Determine the (x, y) coordinate at the center of the cell enclosing the given text.  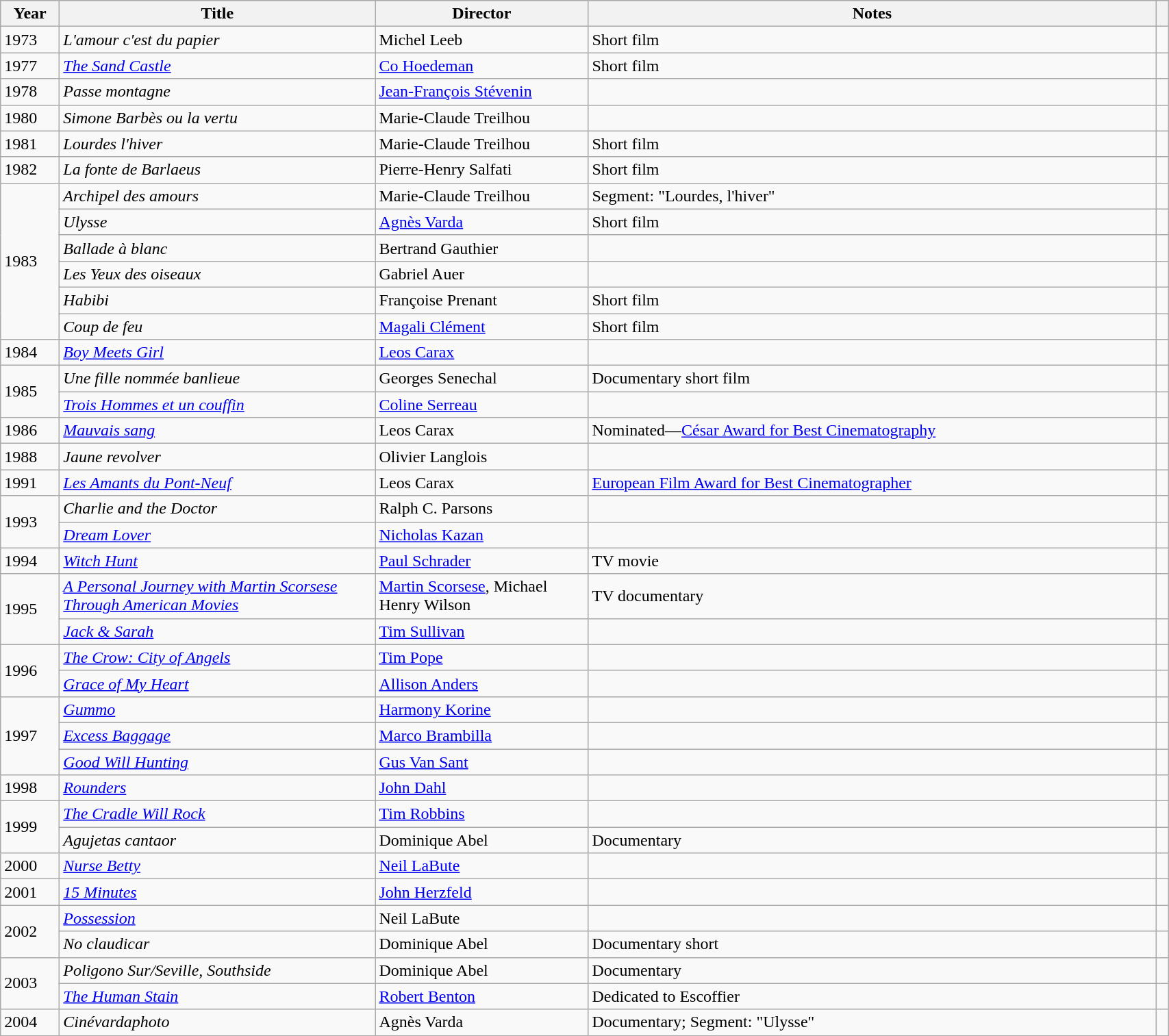
1980 (30, 118)
1993 (30, 522)
Mauvais sang (218, 431)
Georges Senechal (482, 379)
John Dahl (482, 788)
Martin Scorsese, Michael Henry Wilson (482, 596)
Documentary; Segment: "Ulysse" (872, 1022)
La fonte de Barlaeus (218, 170)
1988 (30, 457)
Bertrand Gauthier (482, 248)
Documentary short film (872, 379)
Paul Schrader (482, 561)
No claudicar (218, 944)
TV documentary (872, 596)
1995 (30, 609)
Notes (872, 14)
Witch Hunt (218, 561)
1998 (30, 788)
1977 (30, 66)
Allison Anders (482, 683)
Gabriel Auer (482, 274)
1994 (30, 561)
1991 (30, 483)
Cinévardaphoto (218, 1022)
A Personal Journey with Martin Scorsese Through American Movies (218, 596)
1997 (30, 735)
Robert Benton (482, 996)
1999 (30, 827)
The Crow: City of Angels (218, 657)
Nurse Betty (218, 866)
Jaune revolver (218, 457)
Ballade à blanc (218, 248)
Françoise Prenant (482, 300)
2004 (30, 1022)
Gus Van Sant (482, 762)
Tim Robbins (482, 814)
European Film Award for Best Cinematographer (872, 483)
Charlie and the Doctor (218, 509)
Director (482, 14)
The Human Stain (218, 996)
1973 (30, 40)
Poligono Sur/Seville, Southside (218, 970)
1996 (30, 670)
1986 (30, 431)
Dream Lover (218, 535)
Ralph C. Parsons (482, 509)
Coline Serreau (482, 405)
Gummo (218, 709)
Les Yeux des oiseaux (218, 274)
Title (218, 14)
1984 (30, 353)
Simone Barbès ou la vertu (218, 118)
Marco Brambilla (482, 735)
Co Hoedeman (482, 66)
Une fille nommée banlieue (218, 379)
2000 (30, 866)
Agujetas cantaor (218, 840)
The Cradle Will Rock (218, 814)
Coup de feu (218, 327)
Passe montagne (218, 92)
1982 (30, 170)
Harmony Korine (482, 709)
Jean-François Stévenin (482, 92)
Ulysse (218, 222)
Possession (218, 918)
Trois Hommes et un couffin (218, 405)
Excess Baggage (218, 735)
2001 (30, 892)
Jack & Sarah (218, 631)
1983 (30, 261)
Rounders (218, 788)
Olivier Langlois (482, 457)
1978 (30, 92)
Magali Clément (482, 327)
Dedicated to Escoffier (872, 996)
1981 (30, 144)
Boy Meets Girl (218, 353)
Archipel des amours (218, 196)
Michel Leeb (482, 40)
Nicholas Kazan (482, 535)
1985 (30, 392)
L'amour c'est du papier (218, 40)
John Herzfeld (482, 892)
Habibi (218, 300)
2002 (30, 931)
Nominated—César Award for Best Cinematography (872, 431)
The Sand Castle (218, 66)
2003 (30, 983)
Les Amants du Pont-Neuf (218, 483)
Segment: "Lourdes, l'hiver" (872, 196)
Year (30, 14)
Lourdes l'hiver (218, 144)
Pierre-Henry Salfati (482, 170)
TV movie (872, 561)
Documentary short (872, 944)
15 Minutes (218, 892)
Good Will Hunting (218, 762)
Tim Sullivan (482, 631)
Tim Pope (482, 657)
Grace of My Heart (218, 683)
